For the text-containing cell, return its midpoint in [x, y] coordinate format. 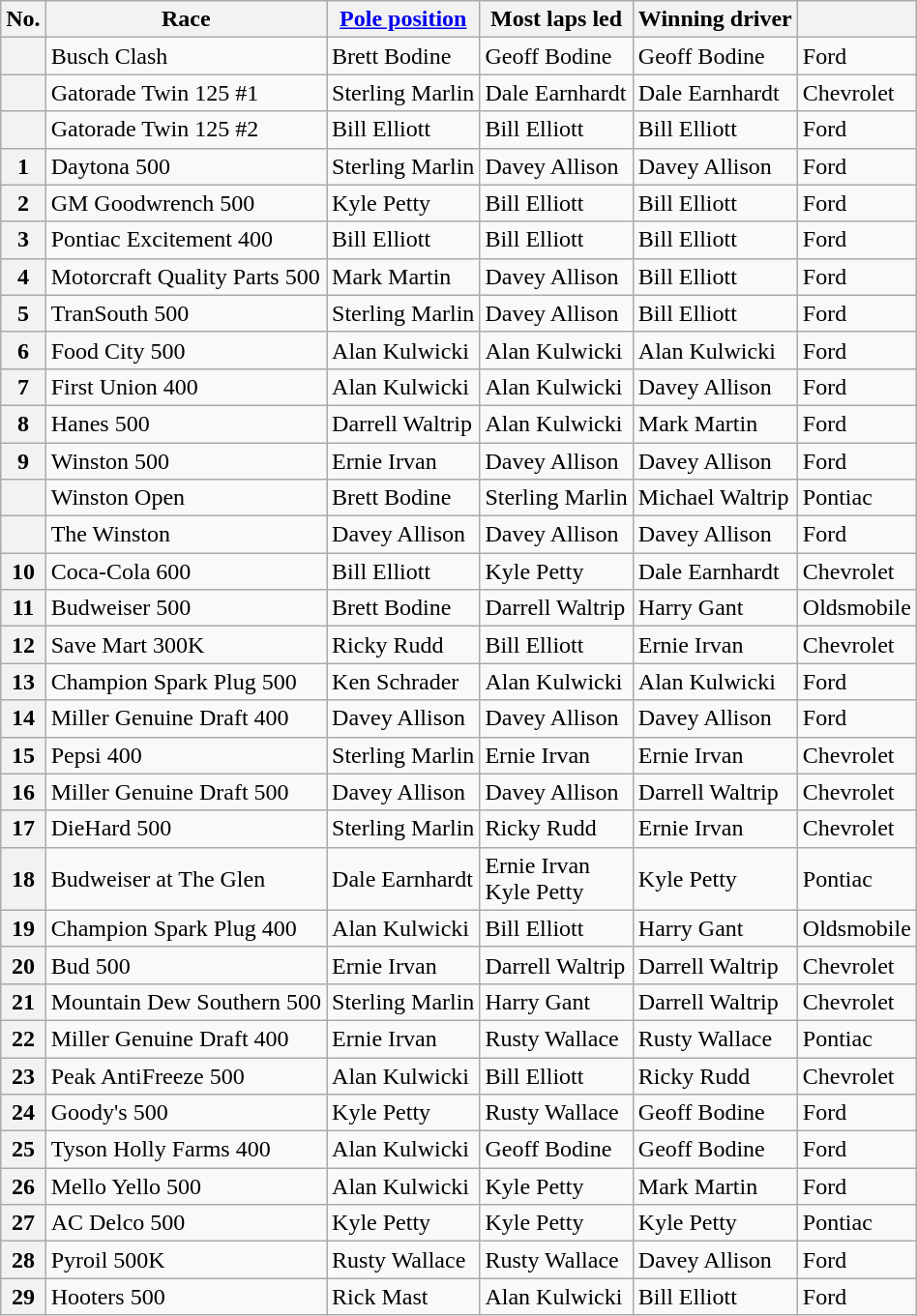
Busch Clash [186, 56]
Tyson Holly Farms 400 [186, 1150]
Ken Schrader [403, 682]
Budweiser at The Glen [186, 878]
Champion Spark Plug 400 [186, 928]
2 [23, 203]
Most laps led [556, 19]
Daytona 500 [186, 166]
16 [23, 792]
GM Goodwrench 500 [186, 203]
Mountain Dew Southern 500 [186, 1002]
Ernie Irvan Kyle Petty [556, 878]
3 [23, 240]
Food City 500 [186, 350]
7 [23, 387]
8 [23, 424]
Michael Waltrip [715, 498]
Peak AntiFreeze 500 [186, 1076]
Champion Spark Plug 500 [186, 682]
14 [23, 718]
22 [23, 1038]
4 [23, 277]
Rick Mast [403, 1297]
24 [23, 1113]
DieHard 500 [186, 829]
23 [23, 1076]
Winston 500 [186, 461]
27 [23, 1223]
5 [23, 313]
First Union 400 [186, 387]
AC Delco 500 [186, 1223]
Mello Yello 500 [186, 1186]
Pontiac Excitement 400 [186, 240]
Budweiser 500 [186, 608]
Goody's 500 [186, 1113]
29 [23, 1297]
Pepsi 400 [186, 755]
15 [23, 755]
Gatorade Twin 125 #1 [186, 93]
17 [23, 829]
20 [23, 965]
Save Mart 300K [186, 645]
Winning driver [715, 19]
Bud 500 [186, 965]
Gatorade Twin 125 #2 [186, 130]
11 [23, 608]
Winston Open [186, 498]
18 [23, 878]
1 [23, 166]
Hooters 500 [186, 1297]
19 [23, 928]
Miller Genuine Draft 500 [186, 792]
25 [23, 1150]
6 [23, 350]
10 [23, 571]
The Winston [186, 535]
28 [23, 1260]
No. [23, 19]
26 [23, 1186]
13 [23, 682]
Motorcraft Quality Parts 500 [186, 277]
Pyroil 500K [186, 1260]
12 [23, 645]
Race [186, 19]
Coca-Cola 600 [186, 571]
21 [23, 1002]
TranSouth 500 [186, 313]
Hanes 500 [186, 424]
9 [23, 461]
Pole position [403, 19]
